Locate the cell with the specified text and output its [X, Y] center coordinate. 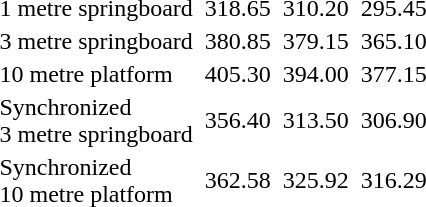
394.00 [316, 74]
313.50 [316, 120]
379.15 [316, 41]
380.85 [238, 41]
405.30 [238, 74]
356.40 [238, 120]
